Provide the (x, y) coordinate of the cell's center where the given text is located.  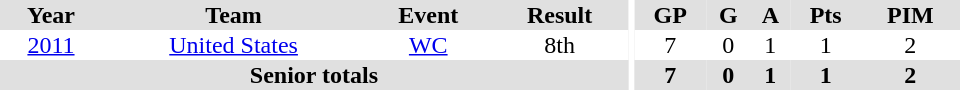
A (770, 15)
Team (234, 15)
G (728, 15)
PIM (910, 15)
2011 (51, 45)
Pts (826, 15)
United States (234, 45)
Year (51, 15)
WC (428, 45)
Senior totals (314, 75)
Event (428, 15)
8th (560, 45)
GP (670, 15)
Result (560, 15)
